Find where the given text appears and provide that cell's center as (X, Y) coordinate. 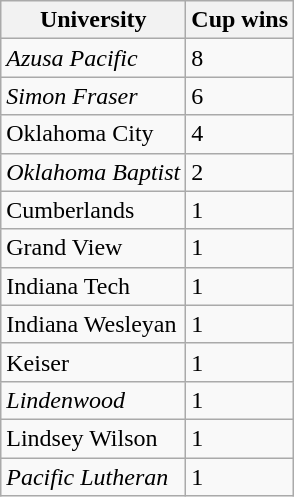
Lindsey Wilson (94, 438)
Lindenwood (94, 400)
Pacific Lutheran (94, 477)
8 (240, 58)
Indiana Tech (94, 286)
Indiana Wesleyan (94, 324)
Oklahoma Baptist (94, 172)
Cumberlands (94, 210)
Oklahoma City (94, 134)
4 (240, 134)
2 (240, 172)
Keiser (94, 362)
University (94, 20)
Simon Fraser (94, 96)
6 (240, 96)
Cup wins (240, 20)
Grand View (94, 248)
Azusa Pacific (94, 58)
